Return [x, y] of the center of cell containing provided text 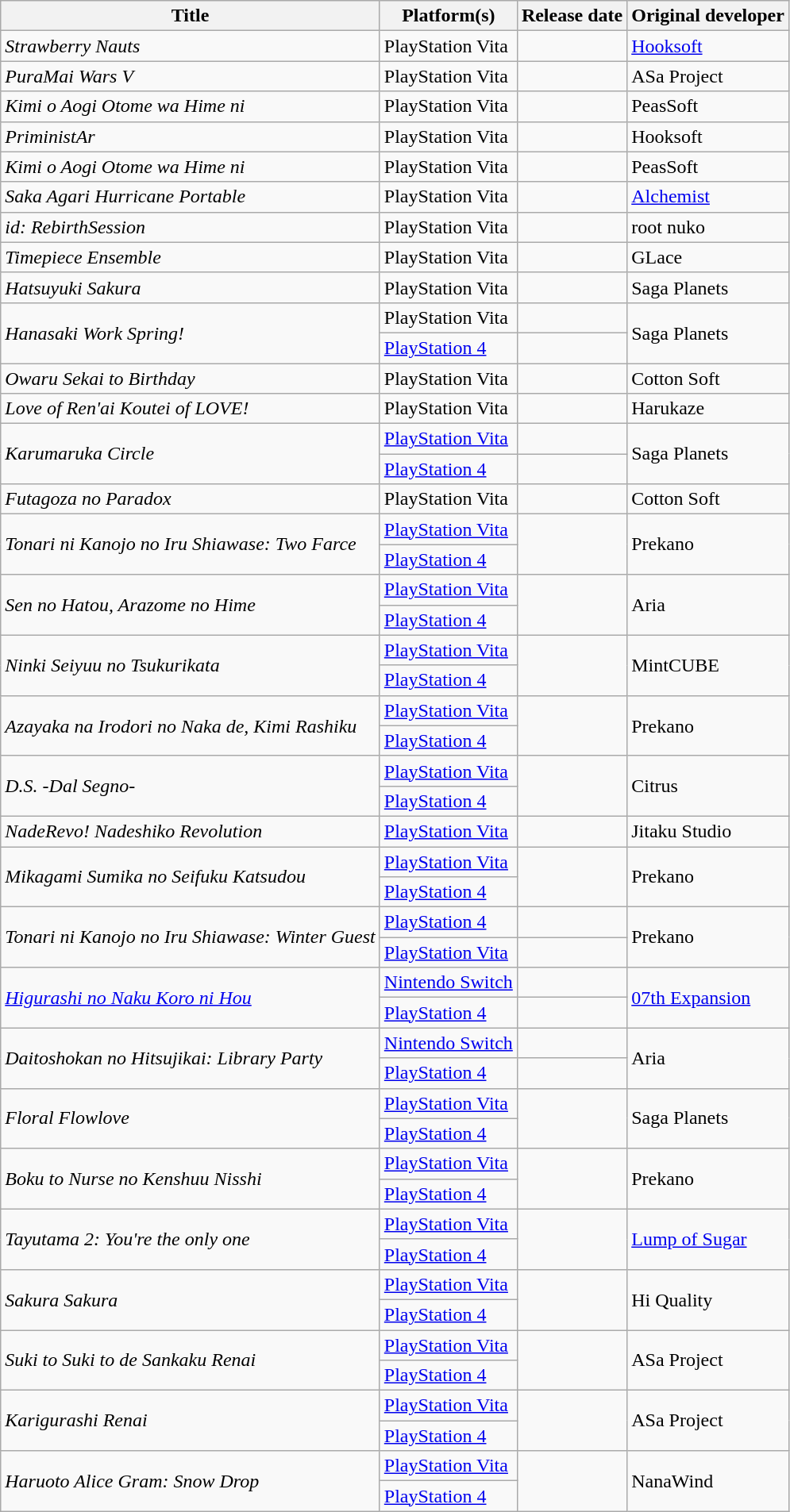
07th Expansion [708, 998]
NanaWind [708, 1481]
Original developer [708, 16]
Jitaku Studio [708, 831]
Boku to Nurse no Kenshuu Nisshi [191, 1179]
Lump of Sugar [708, 1239]
PuraMai Wars V [191, 76]
Hanasaki Work Spring! [191, 333]
Mikagami Sumika no Seifuku Katsudou [191, 876]
Higurashi no Naku Koro ni Hou [191, 998]
PriministAr [191, 137]
Saka Agari Hurricane Portable [191, 197]
id: RebirthSession [191, 227]
Harukaze [708, 409]
Sen no Hatou, Arazome no Hime [191, 605]
Sakura Sakura [191, 1299]
Hatsuyuki Sakura [191, 287]
Haruoto Alice Gram: Snow Drop [191, 1481]
Owaru Sekai to Birthday [191, 379]
Floral Flowlove [191, 1118]
D.S. -Dal Segno- [191, 786]
MintCUBE [708, 665]
root nuko [708, 227]
Hi Quality [708, 1299]
Platform(s) [448, 16]
GLace [708, 257]
Alchemist [708, 197]
Karumaruka Circle [191, 454]
Daitoshokan no Hitsujikai: Library Party [191, 1058]
Azayaka na Irodori no Naka de, Kimi Rashiku [191, 725]
Tayutama 2: You're the only one [191, 1239]
Title [191, 16]
Citrus [708, 786]
Timepiece Ensemble [191, 257]
NadeRevo! Nadeshiko Revolution [191, 831]
Tonari ni Kanojo no Iru Shiawase: Two Farce [191, 544]
Release date [572, 16]
Ninki Seiyuu no Tsukurikata [191, 665]
Love of Ren'ai Koutei of LOVE! [191, 409]
Futagoza no Paradox [191, 499]
Tonari ni Kanojo no Iru Shiawase: Winter Guest [191, 937]
Karigurashi Renai [191, 1421]
Suki to Suki to de Sankaku Renai [191, 1360]
Strawberry Nauts [191, 46]
